From the cell containing the given text, extract its center point as (X, Y) coordinate. 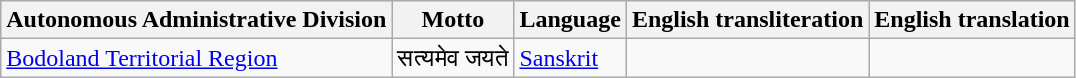
Autonomous Administrative Division (196, 20)
Language (570, 20)
Bodoland Territorial Region (196, 58)
Sanskrit (570, 58)
English transliteration (747, 20)
English translation (972, 20)
Motto (453, 20)
सत्यमेव जयते (453, 58)
